Locate the cell with the specified text and output its (X, Y) center coordinate. 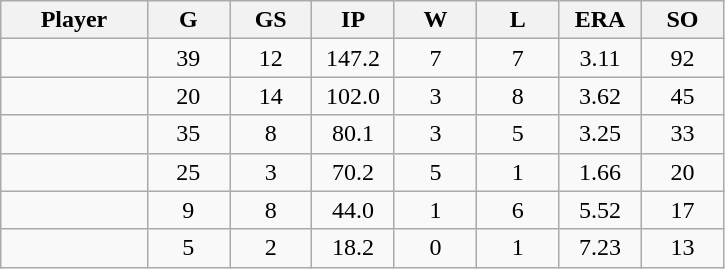
IP (353, 20)
70.2 (353, 172)
G (188, 20)
80.1 (353, 134)
W (435, 20)
9 (188, 210)
0 (435, 248)
12 (271, 58)
ERA (600, 20)
44.0 (353, 210)
33 (682, 134)
147.2 (353, 58)
Player (74, 20)
45 (682, 96)
L (518, 20)
18.2 (353, 248)
13 (682, 248)
3.62 (600, 96)
7.23 (600, 248)
6 (518, 210)
GS (271, 20)
3.11 (600, 58)
1.66 (600, 172)
39 (188, 58)
14 (271, 96)
2 (271, 248)
92 (682, 58)
17 (682, 210)
3.25 (600, 134)
35 (188, 134)
25 (188, 172)
102.0 (353, 96)
SO (682, 20)
5.52 (600, 210)
